For the text-containing cell, return its midpoint in [X, Y] coordinate format. 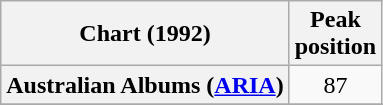
Chart (1992) [145, 34]
87 [335, 85]
Australian Albums (ARIA) [145, 85]
Peakposition [335, 34]
